Pinpoint the cell where the given text exists, returning its (X, Y) midpoint coordinate. 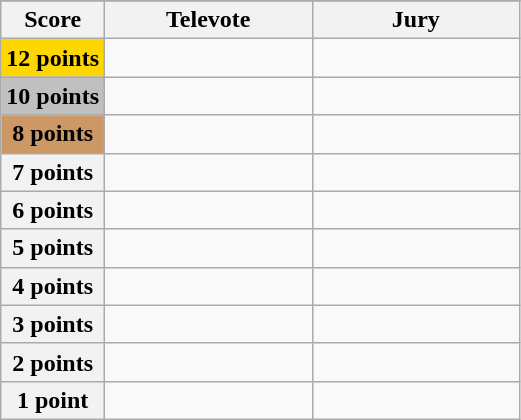
3 points (53, 324)
12 points (53, 58)
5 points (53, 248)
Televote (209, 20)
10 points (53, 96)
Jury (416, 20)
4 points (53, 286)
1 point (53, 400)
7 points (53, 172)
Score (53, 20)
8 points (53, 134)
6 points (53, 210)
2 points (53, 362)
